For the text-containing cell, return its midpoint in (x, y) coordinate format. 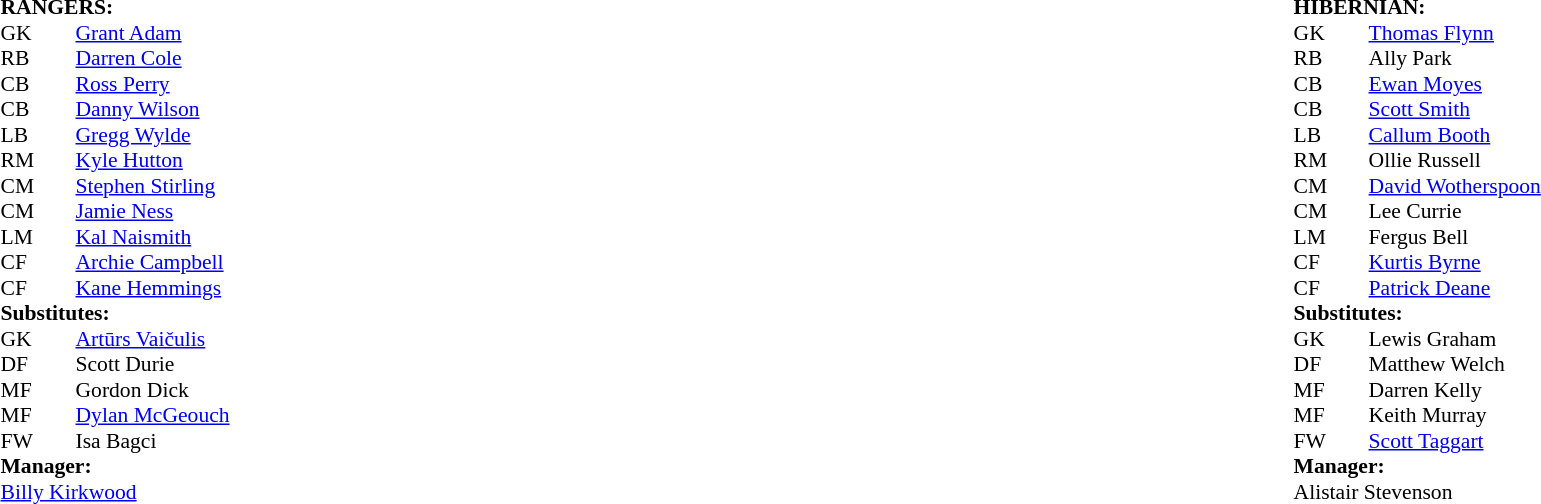
Gordon Dick (153, 390)
Darren Cole (153, 59)
Stephen Stirling (153, 186)
Kurtis Byrne (1455, 263)
Fergus Bell (1455, 237)
Keith Murray (1455, 415)
Scott Taggart (1455, 441)
Lewis Graham (1455, 339)
Artūrs Vaičulis (153, 339)
Jamie Ness (153, 211)
Scott Smith (1455, 109)
Ally Park (1455, 59)
Callum Booth (1455, 135)
Patrick Deane (1455, 288)
Grant Adam (153, 33)
Isa Bagci (153, 441)
Danny Wilson (153, 109)
Scott Durie (153, 365)
Ewan Moyes (1455, 84)
Gregg Wylde (153, 135)
Ross Perry (153, 84)
Archie Campbell (153, 263)
Kal Naismith (153, 237)
Darren Kelly (1455, 390)
Kane Hemmings (153, 288)
Lee Currie (1455, 211)
Ollie Russell (1455, 161)
David Wotherspoon (1455, 186)
Dylan McGeouch (153, 415)
Kyle Hutton (153, 161)
Thomas Flynn (1455, 33)
Matthew Welch (1455, 365)
